Output the [X, Y] coordinate of the center of the cell containing the given text.  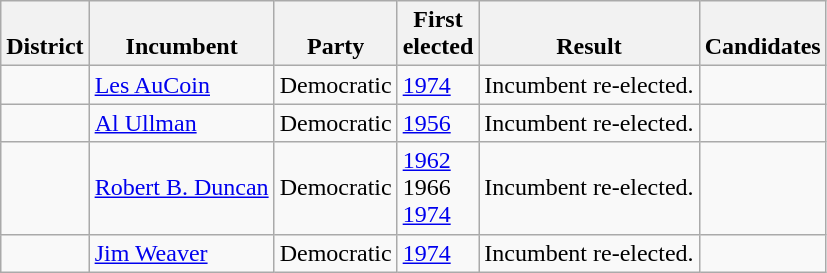
19621966 1974 [438, 188]
Candidates [762, 34]
1956 [438, 123]
Al Ullman [182, 123]
Les AuCoin [182, 85]
Firstelected [438, 34]
Incumbent [182, 34]
Party [336, 34]
Jim Weaver [182, 253]
Robert B. Duncan [182, 188]
District [45, 34]
Result [589, 34]
